Capture the cell that displays the provided text and extract its [x, y] central coordinate. 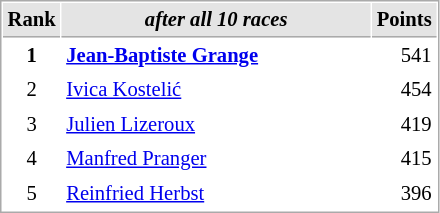
Manfred Pranger [216, 158]
Ivica Kostelić [216, 90]
1 [32, 56]
after all 10 races [216, 20]
419 [404, 124]
2 [32, 90]
5 [32, 194]
541 [404, 56]
Julien Lizeroux [216, 124]
4 [32, 158]
415 [404, 158]
3 [32, 124]
Reinfried Herbst [216, 194]
454 [404, 90]
Jean-Baptiste Grange [216, 56]
396 [404, 194]
Rank [32, 20]
Points [404, 20]
